Capture the cell that displays the provided text and extract its [x, y] central coordinate. 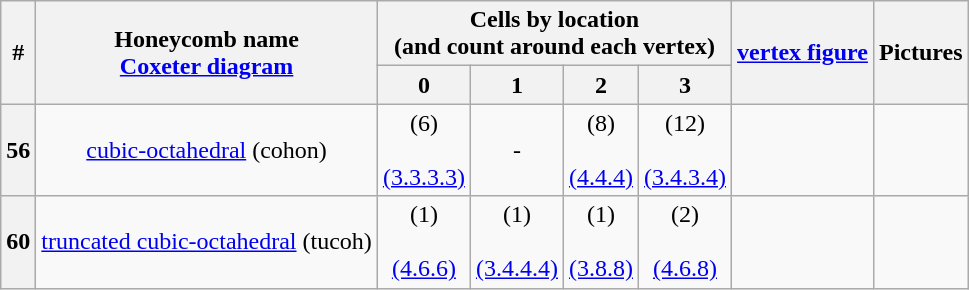
1 [516, 85]
- [516, 150]
Pictures [920, 52]
Honeycomb nameCoxeter diagram [207, 52]
(1)(4.6.6) [424, 242]
(1)(3.4.4.4) [516, 242]
2 [600, 85]
# [18, 52]
3 [686, 85]
(6)(3.3.3.3) [424, 150]
Cells by location(and count around each vertex) [554, 34]
(2)(4.6.8) [686, 242]
(12)(3.4.3.4) [686, 150]
(1)(3.8.8) [600, 242]
truncated cubic-octahedral (tucoh) [207, 242]
vertex figure [803, 52]
60 [18, 242]
cubic-octahedral (cohon) [207, 150]
0 [424, 85]
56 [18, 150]
(8)(4.4.4) [600, 150]
